Output the [X, Y] coordinate of the center of the cell containing the given text.  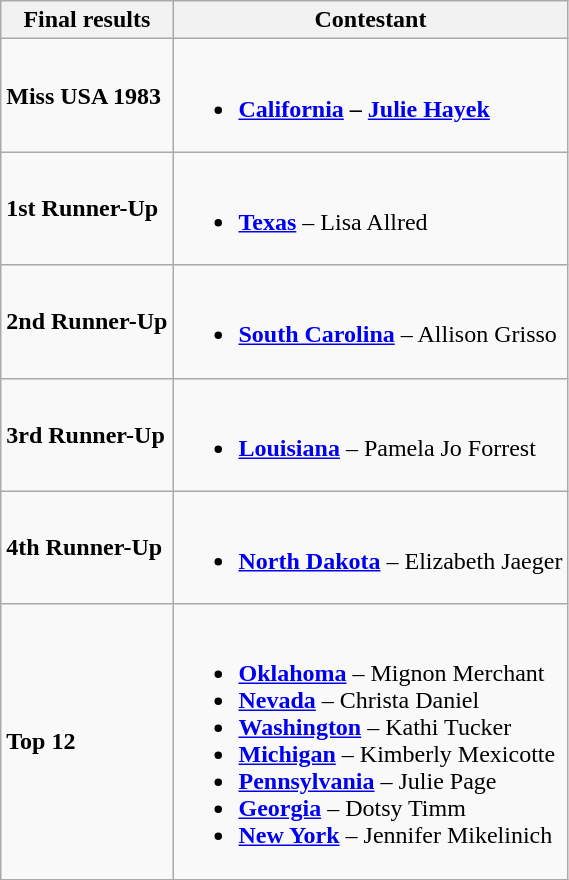
2nd Runner-Up [87, 322]
California – Julie Hayek [370, 96]
North Dakota – Elizabeth Jaeger [370, 548]
Top 12 [87, 742]
Contestant [370, 20]
Final results [87, 20]
Louisiana – Pamela Jo Forrest [370, 434]
Miss USA 1983 [87, 96]
3rd Runner-Up [87, 434]
1st Runner-Up [87, 208]
South Carolina – Allison Grisso [370, 322]
4th Runner-Up [87, 548]
Texas – Lisa Allred [370, 208]
